Identify which cell holds the provided text, then report its (X, Y) central coordinate. 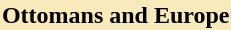
Ottomans and Europe (116, 15)
